Pinpoint the cell where the given text exists, returning its (x, y) midpoint coordinate. 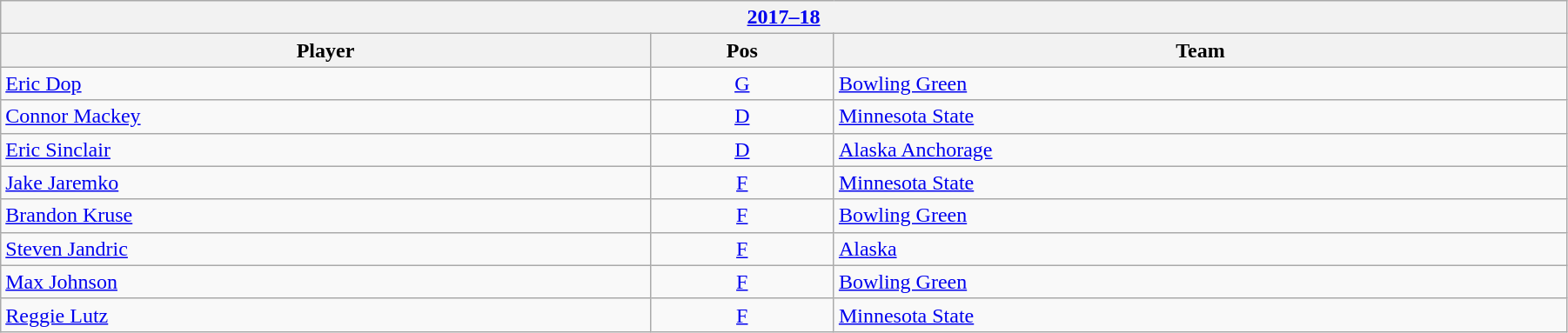
Brandon Kruse (325, 216)
Alaska Anchorage (1200, 150)
Pos (741, 50)
2017–18 (784, 17)
Player (325, 50)
Jake Jaremko (325, 183)
Steven Jandric (325, 249)
G (741, 83)
Max Johnson (325, 282)
Eric Sinclair (325, 150)
Alaska (1200, 249)
Eric Dop (325, 83)
Reggie Lutz (325, 315)
Team (1200, 50)
Connor Mackey (325, 117)
